Determine the (X, Y) coordinate at the center of the cell enclosing the given text.  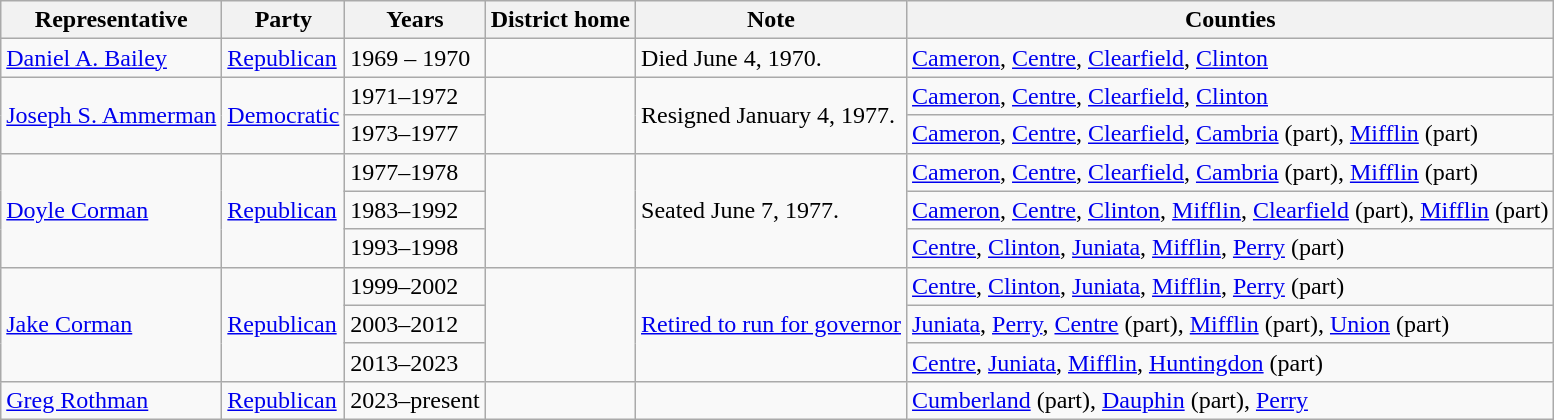
Note (772, 20)
Seated June 7, 1977. (772, 210)
Jake Corman (112, 324)
Democratic (284, 115)
Representative (112, 20)
Retired to run for governor (772, 324)
Cameron, Centre, Clinton, Mifflin, Clearfield (part), Mifflin (part) (1230, 210)
1977–1978 (415, 172)
Years (415, 20)
Party (284, 20)
2013–2023 (415, 362)
Cumberland (part), Dauphin (part), Perry (1230, 400)
Joseph S. Ammerman (112, 115)
1999–2002 (415, 286)
Juniata, Perry, Centre (part), Mifflin (part), Union (part) (1230, 324)
Resigned January 4, 1977. (772, 115)
1971–1972 (415, 96)
Greg Rothman (112, 400)
2003–2012 (415, 324)
Counties (1230, 20)
Daniel A. Bailey (112, 58)
2023–present (415, 400)
Died June 4, 1970. (772, 58)
Centre, Juniata, Mifflin, Huntingdon (part) (1230, 362)
1983–1992 (415, 210)
District home (560, 20)
1969 – 1970 (415, 58)
1993–1998 (415, 248)
Doyle Corman (112, 210)
1973–1977 (415, 134)
